From the cell containing the given text, extract its center point as [x, y] coordinate. 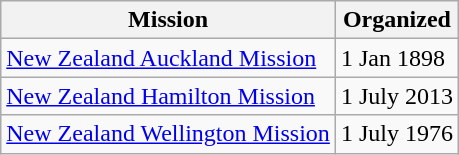
1 July 1976 [396, 134]
1 Jan 1898 [396, 58]
Mission [168, 20]
1 July 2013 [396, 96]
New Zealand Wellington Mission [168, 134]
New Zealand Hamilton Mission [168, 96]
Organized [396, 20]
New Zealand Auckland Mission [168, 58]
